Provide the (x, y) coordinate of the cell's center where the given text is located.  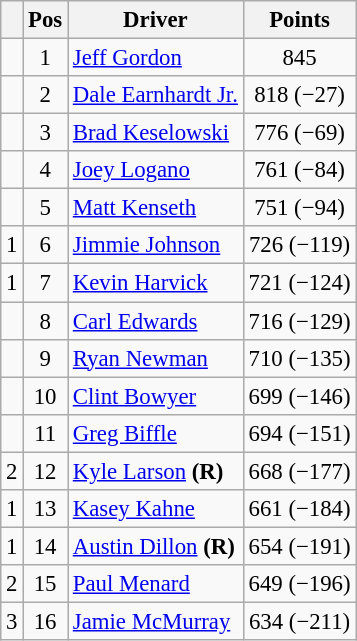
Ryan Newman (156, 358)
668 (−177) (300, 471)
Jeff Gordon (156, 58)
Carl Edwards (156, 321)
Matt Kenseth (156, 208)
Kyle Larson (R) (156, 471)
10 (46, 396)
6 (46, 245)
649 (−196) (300, 584)
661 (−184) (300, 509)
818 (−27) (300, 95)
Kevin Harvick (156, 283)
13 (46, 509)
Driver (156, 20)
Clint Bowyer (156, 396)
Kasey Kahne (156, 509)
5 (46, 208)
634 (−211) (300, 621)
761 (−84) (300, 170)
654 (−191) (300, 546)
15 (46, 584)
12 (46, 471)
845 (300, 58)
Pos (46, 20)
Greg Biffle (156, 433)
776 (−69) (300, 133)
14 (46, 546)
7 (46, 283)
Jamie McMurray (156, 621)
11 (46, 433)
726 (−119) (300, 245)
Joey Logano (156, 170)
8 (46, 321)
710 (−135) (300, 358)
721 (−124) (300, 283)
Brad Keselowski (156, 133)
751 (−94) (300, 208)
Dale Earnhardt Jr. (156, 95)
694 (−151) (300, 433)
9 (46, 358)
Austin Dillon (R) (156, 546)
Jimmie Johnson (156, 245)
4 (46, 170)
699 (−146) (300, 396)
16 (46, 621)
Points (300, 20)
716 (−129) (300, 321)
Paul Menard (156, 584)
